From the cell containing the given text, extract its center point as [X, Y] coordinate. 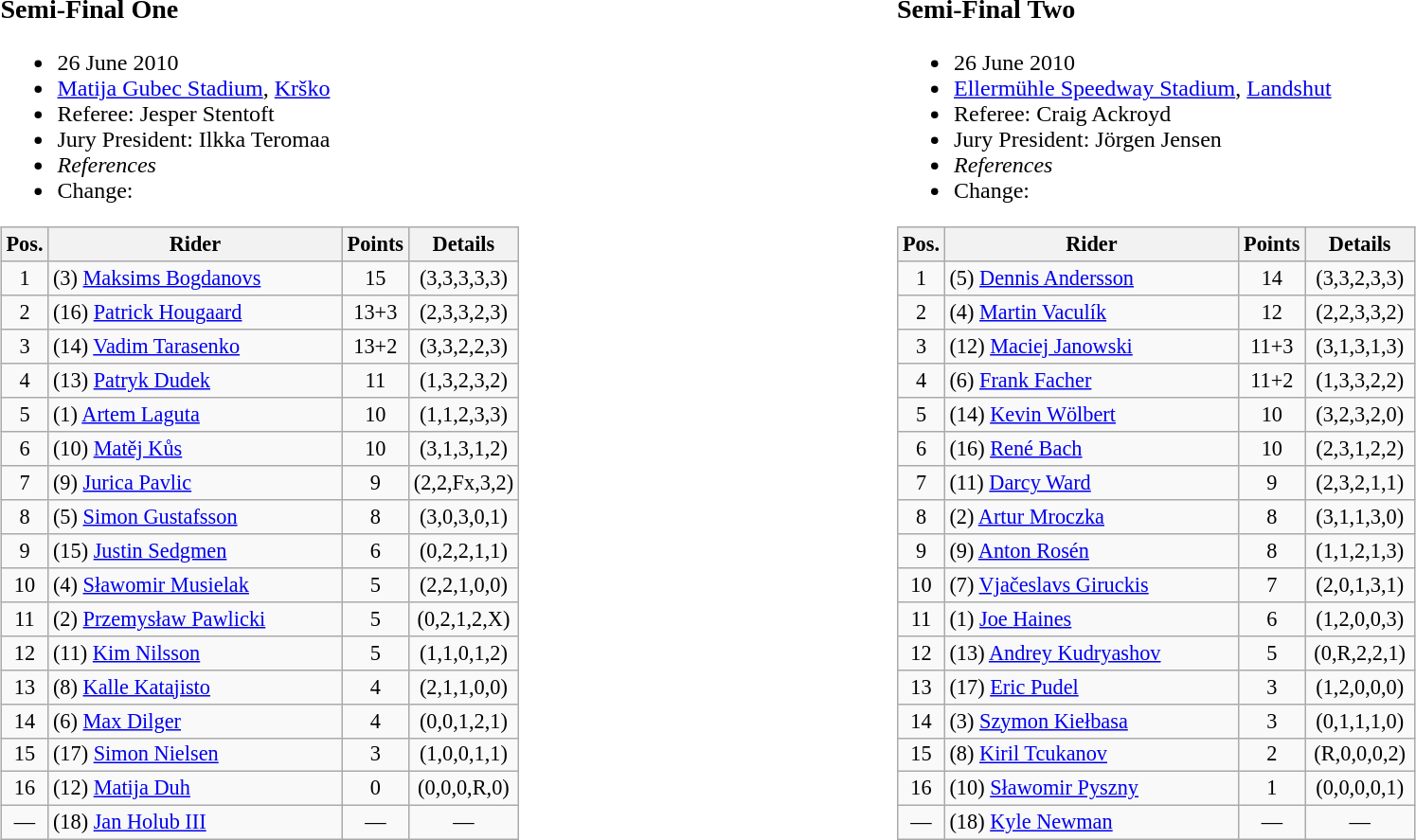
(13) Andrey Kudryashov [1091, 652]
(6) Frank Facher [1091, 381]
(4) Martin Vaculík [1091, 313]
(12) Maciej Janowski [1091, 347]
(2,3,2,1,1) [1360, 483]
(14) Kevin Wölbert [1091, 415]
(0,1,1,1,0) [1360, 721]
(3,1,3,1,2) [464, 449]
(10) Matěj Kůs [195, 449]
(3,2,3,2,0) [1360, 415]
(1,3,2,3,2) [464, 381]
(3,3,3,3,3) [464, 278]
(2,1,1,0,0) [464, 687]
(2,0,1,3,1) [1360, 584]
(15) Justin Sedgmen [195, 551]
(0,2,1,2,X) [464, 618]
0 [375, 789]
(3) Szymon Kiełbasa [1091, 721]
(16) René Bach [1091, 449]
13+3 [375, 313]
(3) Maksims Bogdanovs [195, 278]
(1) Artem Laguta [195, 415]
(2) Przemysław Pawlicki [195, 618]
(1,2,0,0,3) [1360, 618]
(8) Kalle Katajisto [195, 687]
(1,2,0,0,0) [1360, 687]
(11) Darcy Ward [1091, 483]
(1,1,0,1,2) [464, 652]
(1,1,2,3,3) [464, 415]
13+2 [375, 347]
(1,0,0,1,1) [464, 755]
(7) Vjačeslavs Giruckis [1091, 584]
(0,0,0,0,1) [1360, 789]
(1,3,3,2,2) [1360, 381]
(5) Dennis Andersson [1091, 278]
(0,0,0,R,0) [464, 789]
(3,3,2,3,3) [1360, 278]
(2,3,1,2,2) [1360, 449]
11+3 [1272, 347]
(3,3,2,2,3) [464, 347]
(17) Eric Pudel [1091, 687]
(2,3,3,2,3) [464, 313]
(2,2,3,3,2) [1360, 313]
(R,0,0,0,2) [1360, 755]
(14) Vadim Tarasenko [195, 347]
(2,2,1,0,0) [464, 584]
(1,1,2,1,3) [1360, 551]
(16) Patrick Hougaard [195, 313]
(3,1,1,3,0) [1360, 517]
(0,R,2,2,1) [1360, 652]
(5) Simon Gustafsson [195, 517]
(9) Jurica Pavlic [195, 483]
(6) Max Dilger [195, 721]
(0,0,1,2,1) [464, 721]
(1) Joe Haines [1091, 618]
(4) Sławomir Musielak [195, 584]
(8) Kiril Tcukanov [1091, 755]
(2) Artur Mroczka [1091, 517]
(3,0,3,0,1) [464, 517]
(12) Matija Duh [195, 789]
11+2 [1272, 381]
(18) Kyle Newman [1091, 823]
(11) Kim Nilsson [195, 652]
(18) Jan Holub III [195, 823]
(17) Simon Nielsen [195, 755]
(9) Anton Rosén [1091, 551]
(3,1,3,1,3) [1360, 347]
(2,2,Fx,3,2) [464, 483]
(13) Patryk Dudek [195, 381]
(0,2,2,1,1) [464, 551]
(10) Sławomir Pyszny [1091, 789]
